Capture the cell that displays the provided text and extract its [X, Y] central coordinate. 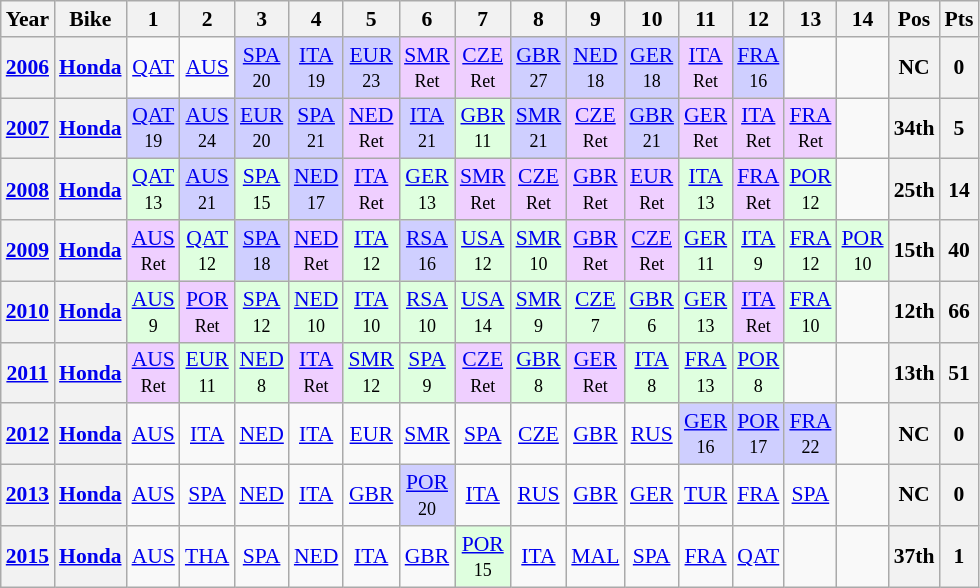
25th [914, 190]
SPA9 [427, 372]
34th [914, 128]
POR20 [427, 496]
40 [960, 250]
2 [207, 19]
NED18 [595, 68]
POR17 [758, 434]
FRA10 [810, 312]
FRA22 [810, 434]
QAT12 [207, 250]
13 [810, 19]
AUS9 [154, 312]
POR12 [810, 190]
12th [914, 312]
SMR10 [539, 250]
37th [914, 556]
3 [261, 19]
SPA18 [261, 250]
GBR21 [652, 128]
GER18 [652, 68]
CZE [539, 434]
ITA19 [316, 68]
Year [28, 19]
2013 [28, 496]
EURRet [652, 190]
2012 [28, 434]
EUR20 [261, 128]
ITA21 [427, 128]
2008 [28, 190]
POR15 [483, 556]
GBR6 [652, 312]
ITA8 [652, 372]
CZE7 [595, 312]
NED8 [261, 372]
51 [960, 372]
ITA12 [371, 250]
AUS21 [207, 190]
GBR11 [483, 128]
SPA12 [261, 312]
2011 [28, 372]
SMR21 [539, 128]
2007 [28, 128]
ITA10 [371, 312]
AUS24 [207, 128]
GER11 [706, 250]
Pts [960, 19]
4 [316, 19]
13th [914, 372]
ITA13 [706, 190]
EUR11 [207, 372]
9 [595, 19]
TUR [706, 496]
PORRet [207, 312]
ITA9 [758, 250]
QAT13 [154, 190]
SMR12 [371, 372]
2006 [28, 68]
11 [706, 19]
GER [652, 496]
Pos [914, 19]
RSA10 [427, 312]
10 [652, 19]
NED10 [316, 312]
USA12 [483, 250]
GER16 [706, 434]
SPA15 [261, 190]
USA14 [483, 312]
SMR [427, 434]
EUR [371, 434]
QAT19 [154, 128]
66 [960, 312]
Bike [90, 19]
FRA12 [810, 250]
POR8 [758, 372]
SMR9 [539, 312]
GBR8 [539, 372]
8 [539, 19]
RSA16 [427, 250]
2015 [28, 556]
NED17 [316, 190]
7 [483, 19]
FRA13 [706, 372]
GBR27 [539, 68]
FRA16 [758, 68]
MAL [595, 556]
POR10 [862, 250]
2010 [28, 312]
12 [758, 19]
2009 [28, 250]
SPA21 [316, 128]
SPA20 [261, 68]
THA [207, 556]
15th [914, 250]
EUR23 [371, 68]
6 [427, 19]
